Find where the given text appears and provide that cell's center as (X, Y) coordinate. 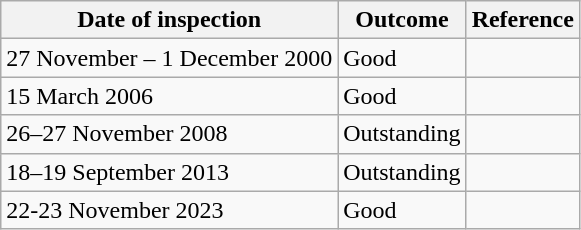
Date of inspection (170, 20)
Reference (522, 20)
22-23 November 2023 (170, 210)
26–27 November 2008 (170, 134)
27 November – 1 December 2000 (170, 58)
18–19 September 2013 (170, 172)
15 March 2006 (170, 96)
Outcome (402, 20)
